Detect which cell encompasses the target text, then output its (x, y) center coordinate. 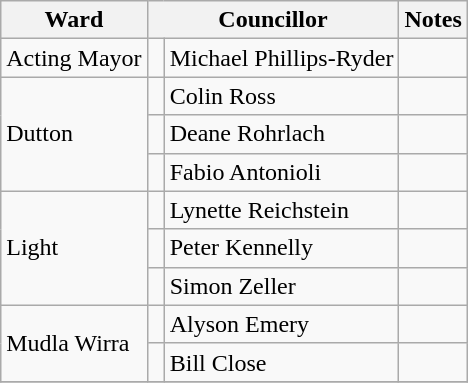
Ward (74, 20)
Deane Rohrlach (282, 134)
Acting Mayor (74, 58)
Michael Phillips-Ryder (282, 58)
Mudla Wirra (74, 343)
Light (74, 248)
Dutton (74, 134)
Alyson Emery (282, 324)
Councillor (273, 20)
Colin Ross (282, 96)
Peter Kennelly (282, 248)
Bill Close (282, 362)
Fabio Antonioli (282, 172)
Notes (433, 20)
Lynette Reichstein (282, 210)
Simon Zeller (282, 286)
